For the text-containing cell, return its midpoint in [X, Y] coordinate format. 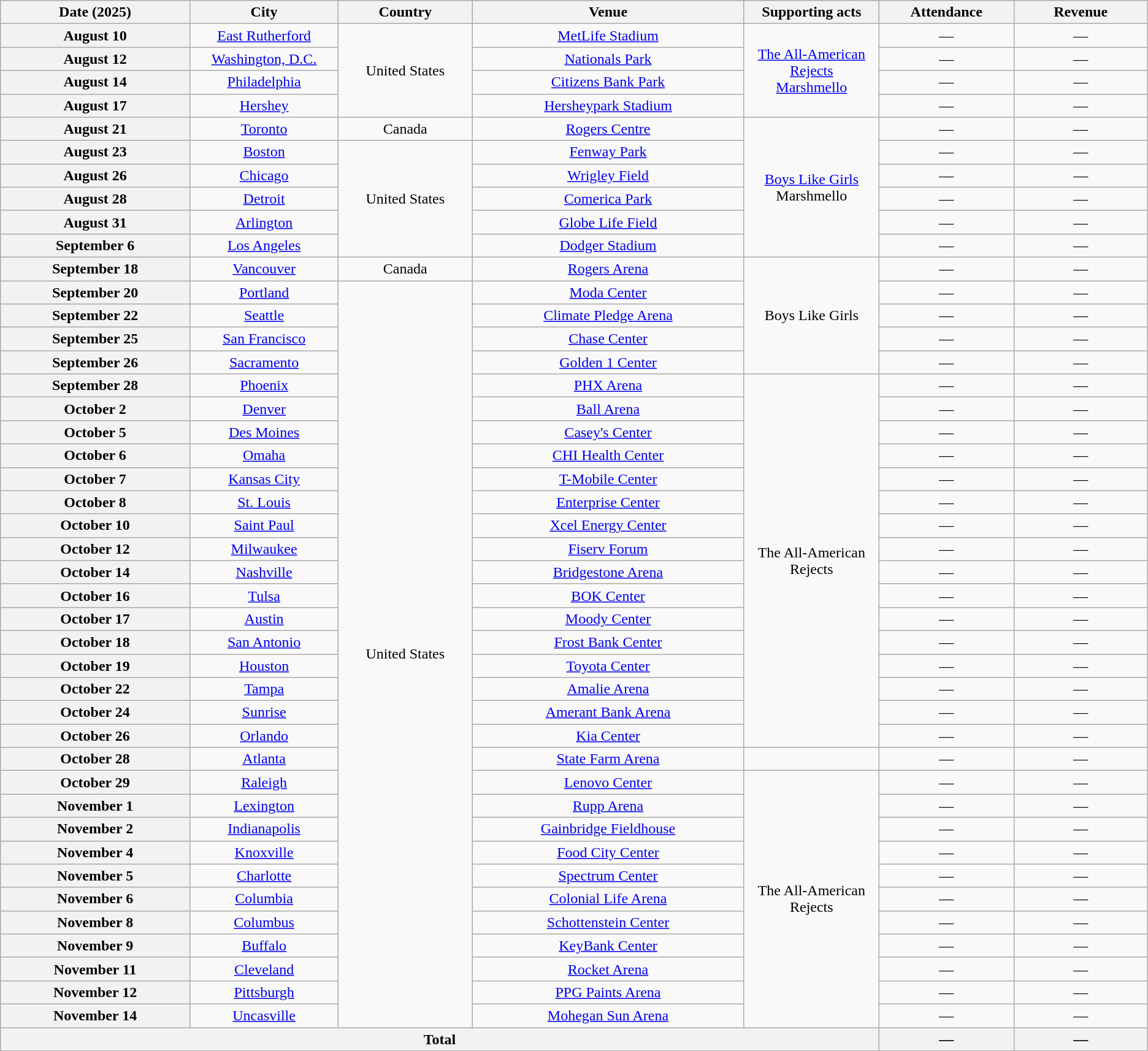
San Antonio [264, 642]
Orlando [264, 736]
Atlanta [264, 759]
City [264, 12]
Portland [264, 292]
Kia Center [608, 736]
Rocket Arena [608, 969]
September 18 [96, 269]
Tampa [264, 689]
Ball Arena [608, 409]
Arlington [264, 222]
Food City Center [608, 852]
Golden 1 Center [608, 362]
Toyota Center [608, 665]
East Rutherford [264, 36]
Climate Pledge Arena [608, 316]
October 17 [96, 619]
Comerica Park [608, 199]
October 8 [96, 502]
Nationals Park [608, 59]
Wrigley Field [608, 175]
Philadelphia [264, 82]
October 29 [96, 782]
Frost Bank Center [608, 642]
Country [405, 12]
BOK Center [608, 595]
Saint Paul [264, 525]
Chicago [264, 175]
Cleveland [264, 969]
Los Angeles [264, 245]
November 1 [96, 806]
Total [440, 1039]
Lexington [264, 806]
November 2 [96, 829]
September 28 [96, 386]
Hersheypark Stadium [608, 105]
October 16 [96, 595]
October 6 [96, 456]
Citizens Bank Park [608, 82]
CHI Health Center [608, 456]
August 23 [96, 152]
Lenovo Center [608, 782]
Phoenix [264, 386]
Amerant Bank Arena [608, 713]
Buffalo [264, 946]
MetLife Stadium [608, 36]
Indianapolis [264, 829]
Attendance [946, 12]
August 17 [96, 105]
September 22 [96, 316]
PHX Arena [608, 386]
Columbia [264, 899]
August 21 [96, 129]
September 26 [96, 362]
November 12 [96, 992]
Washington, D.C. [264, 59]
October 7 [96, 479]
November 6 [96, 899]
Toronto [264, 129]
October 18 [96, 642]
Denver [264, 409]
Xcel Energy Center [608, 525]
Chase Center [608, 339]
October 10 [96, 525]
Austin [264, 619]
October 26 [96, 736]
PPG Paints Arena [608, 992]
September 25 [96, 339]
October 28 [96, 759]
Seattle [264, 316]
Casey's Center [608, 432]
August 26 [96, 175]
Houston [264, 665]
October 12 [96, 549]
August 28 [96, 199]
Dodger Stadium [608, 245]
KeyBank Center [608, 946]
November 14 [96, 1015]
October 19 [96, 665]
Raleigh [264, 782]
Moda Center [608, 292]
August 14 [96, 82]
October 14 [96, 572]
November 8 [96, 922]
August 12 [96, 59]
September 20 [96, 292]
San Francisco [264, 339]
Date (2025) [96, 12]
Sunrise [264, 713]
St. Louis [264, 502]
T-Mobile Center [608, 479]
Boys Like Girls [811, 315]
Globe Life Field [608, 222]
Fenway Park [608, 152]
State Farm Arena [608, 759]
Omaha [264, 456]
November 5 [96, 876]
Charlotte [264, 876]
Uncasville [264, 1015]
Rupp Arena [608, 806]
November 4 [96, 852]
Supporting acts [811, 12]
Boys Like Girls Marshmello [811, 187]
Mohegan Sun Arena [608, 1015]
October 5 [96, 432]
Sacramento [264, 362]
November 11 [96, 969]
Milwaukee [264, 549]
Columbus [264, 922]
October 2 [96, 409]
Revenue [1081, 12]
Spectrum Center [608, 876]
Tulsa [264, 595]
Detroit [264, 199]
September 6 [96, 245]
Gainbridge Fieldhouse [608, 829]
October 24 [96, 713]
Enterprise Center [608, 502]
August 31 [96, 222]
Pittsburgh [264, 992]
Colonial Life Arena [608, 899]
Des Moines [264, 432]
Boston [264, 152]
Nashville [264, 572]
Fiserv Forum [608, 549]
Moody Center [608, 619]
October 22 [96, 689]
Amalie Arena [608, 689]
The All-American Rejects Marshmello [811, 71]
Bridgestone Arena [608, 572]
Rogers Arena [608, 269]
Venue [608, 12]
Hershey [264, 105]
August 10 [96, 36]
November 9 [96, 946]
Schottenstein Center [608, 922]
Rogers Centre [608, 129]
Kansas City [264, 479]
Vancouver [264, 269]
Knoxville [264, 852]
